Return the (X, Y) coordinate for the center point of the cell that contains the specified text.  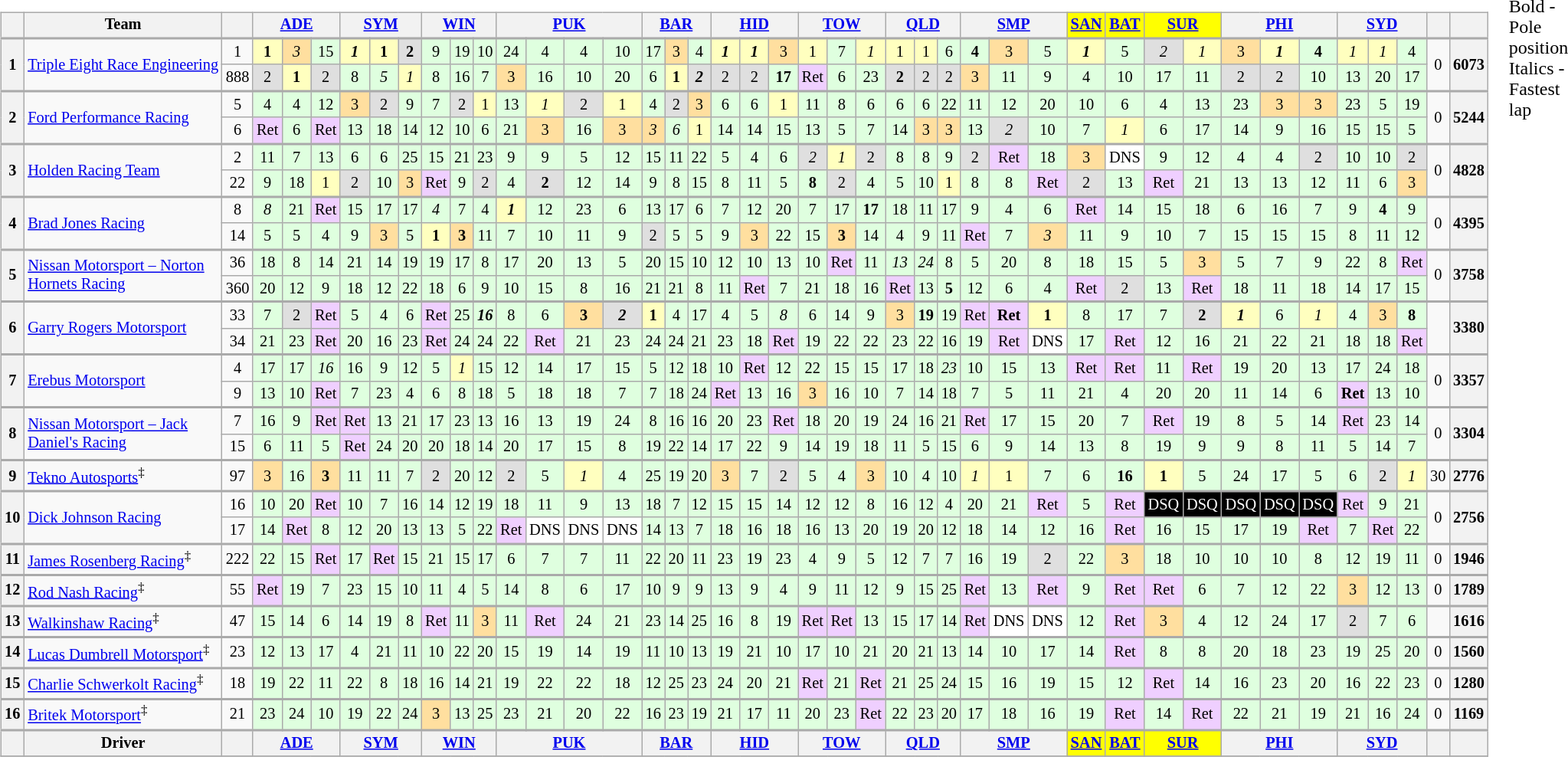
360 (237, 289)
Nissan Motorsport – Jack Daniel's Racing (123, 434)
1169 (1468, 714)
2776 (1468, 476)
Lucas Dumbrell Motorsport‡ (123, 652)
James Rosenberg Racing‡ (123, 559)
55 (237, 590)
Tekno Autosports‡ (123, 476)
Driver (123, 743)
Britek Motorsport‡ (123, 714)
Brad Jones Racing (123, 222)
Erebus Motorsport (123, 382)
2756 (1468, 518)
Rod Nash Racing‡ (123, 590)
1789 (1468, 590)
97 (237, 476)
1280 (1468, 683)
Garry Rogers Motorsport (123, 328)
Team (123, 25)
3304 (1468, 434)
33 (237, 315)
6073 (1468, 64)
Ford Performance Racing (123, 118)
4828 (1468, 170)
3380 (1468, 328)
1616 (1468, 621)
3357 (1468, 382)
Triple Eight Race Engineering (123, 64)
Holden Racing Team (123, 170)
1560 (1468, 652)
222 (237, 559)
3758 (1468, 276)
Nissan Motorsport – Norton Hornets Racing (123, 276)
34 (237, 342)
Charlie Schwerkolt Racing‡ (123, 683)
1946 (1468, 559)
47 (237, 621)
Dick Johnson Racing (123, 518)
36 (237, 262)
4395 (1468, 222)
888 (237, 77)
30 (1438, 476)
Walkinshaw Racing‡ (123, 621)
5244 (1468, 118)
